From the cell containing the given text, extract its center point as (x, y) coordinate. 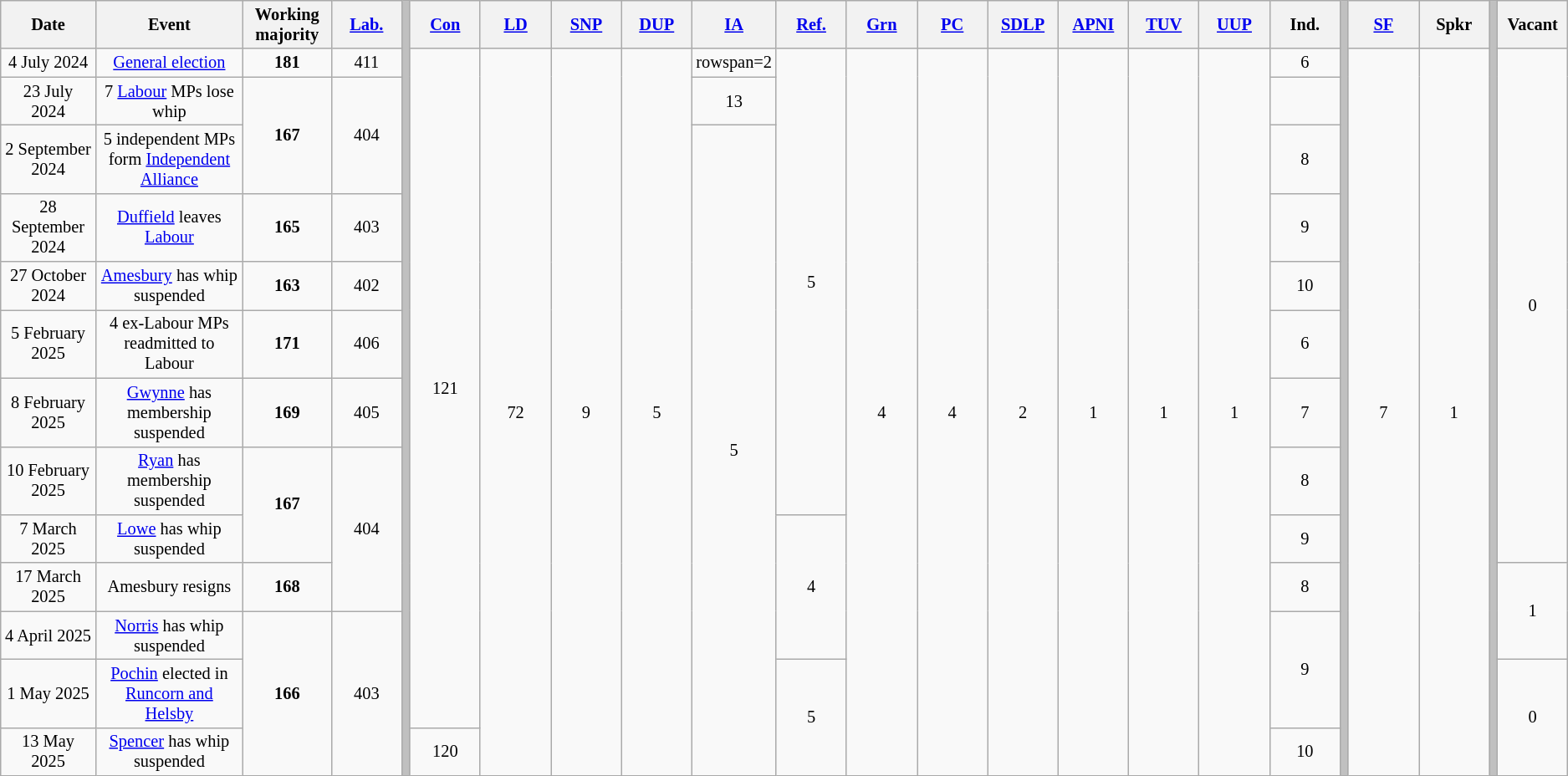
163 (287, 286)
Ryan has membership suspended (169, 481)
17 March 2025 (49, 587)
Duffield leaves Labour (169, 227)
4 July 2024 (49, 63)
APNI (1093, 24)
5 independent MPs form Independent Alliance (169, 159)
TUV (1164, 24)
171 (287, 344)
181 (287, 63)
Grn (881, 24)
13 (733, 101)
Spencer has whip suspended (169, 752)
7 Labour MPs lose whip (169, 101)
8 February 2025 (49, 412)
Spkr (1453, 24)
General election (169, 63)
10 February 2025 (49, 481)
402 (366, 286)
SF (1383, 24)
Amesbury resigns (169, 587)
Con (445, 24)
4 ex-Labour MPs readmitted to Labour (169, 344)
Norris has whip suspended (169, 636)
28 September 2024 (49, 227)
SNP (586, 24)
411 (366, 63)
Ref. (811, 24)
23 July 2024 (49, 101)
4 April 2025 (49, 636)
2 September 2024 (49, 159)
Lowe has whip suspended (169, 539)
Event (169, 24)
2 (1023, 412)
405 (366, 412)
168 (287, 587)
406 (366, 344)
166 (287, 694)
13 May 2025 (49, 752)
Amesbury has whip suspended (169, 286)
UUP (1234, 24)
1 May 2025 (49, 693)
121 (445, 388)
IA (733, 24)
165 (287, 227)
rowspan=2 (733, 63)
PC (953, 24)
SDLP (1023, 24)
Vacant (1533, 24)
DUP (656, 24)
27 October 2024 (49, 286)
Pochin elected in Runcorn and Helsby (169, 693)
120 (445, 752)
Working majority (287, 24)
LD (515, 24)
5 February 2025 (49, 344)
Gwynne has membership suspended (169, 412)
72 (515, 412)
7 March 2025 (49, 539)
169 (287, 412)
Date (49, 24)
Lab. (366, 24)
Ind. (1305, 24)
